Find where the given text appears and provide that cell's center as (X, Y) coordinate. 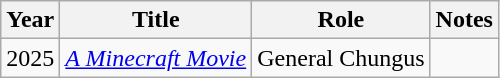
A Minecraft Movie (156, 58)
Notes (464, 20)
Year (30, 20)
General Chungus (341, 58)
Title (156, 20)
2025 (30, 58)
Role (341, 20)
